Locate the cell with the specified text and output its [x, y] center coordinate. 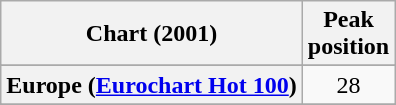
Europe (Eurochart Hot 100) [152, 85]
28 [348, 85]
Peakposition [348, 34]
Chart (2001) [152, 34]
